For the text-containing cell, return its midpoint in [x, y] coordinate format. 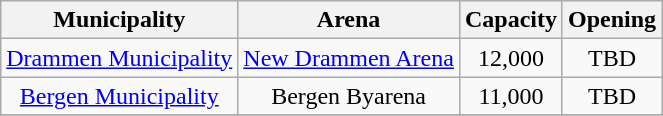
Opening [612, 20]
Capacity [510, 20]
Municipality [120, 20]
11,000 [510, 96]
Bergen Byarena [349, 96]
Bergen Municipality [120, 96]
12,000 [510, 58]
New Drammen Arena [349, 58]
Drammen Municipality [120, 58]
Arena [349, 20]
